Search for the cell housing the specified text and yield its [x, y] center coordinate. 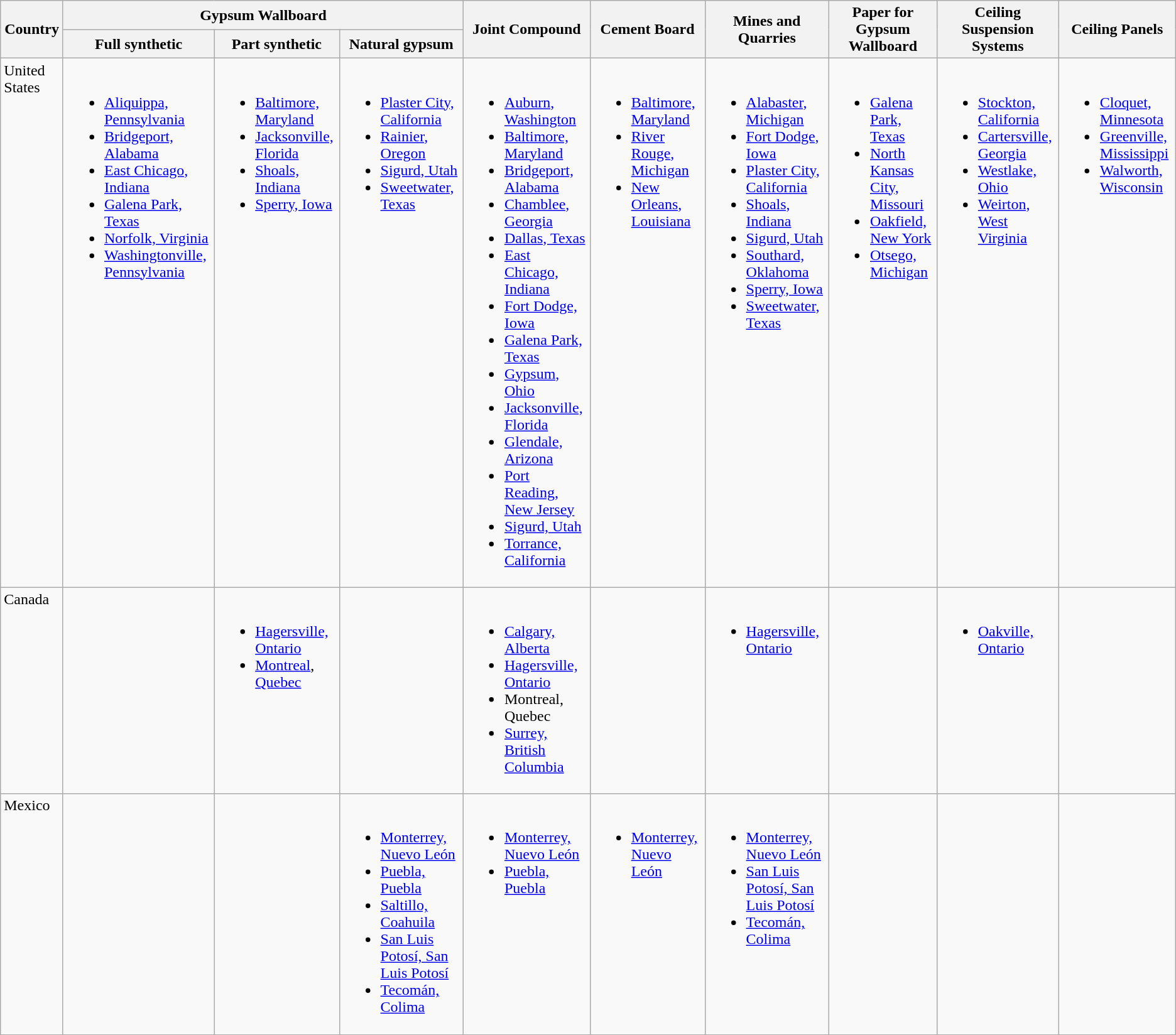
Cloquet, MinnesotaGreenville, MississippiWalworth, Wisconsin [1117, 323]
Monterrey, Nuevo León [647, 914]
Canada [32, 691]
Baltimore, MarylandJacksonville, FloridaShoals, IndianaSperry, Iowa [276, 323]
Full synthetic [138, 44]
Hagersville, Ontario [766, 691]
Monterrey, Nuevo LeónPuebla, PueblaSaltillo, CoahuilaSan Luis Potosí, San Luis PotosíTecomán, Colima [401, 914]
Galena Park, TexasNorth Kansas City, MissouriOakfield, New YorkOtsego, Michigan [883, 323]
Natural gypsum [401, 44]
Mexico [32, 914]
Oakville, Ontario [998, 691]
Part synthetic [276, 44]
Stockton, CaliforniaCartersville, GeorgiaWestlake, OhioWeirton, West Virginia [998, 323]
Hagersville, OntarioMontreal, Quebec [276, 691]
Gypsum Wallboard [263, 15]
Plaster City, CaliforniaRainier, OregonSigurd, UtahSweetwater, Texas [401, 323]
Calgary, AlbertaHagersville, OntarioMontreal, QuebecSurrey, British Columbia [526, 691]
Alabaster, MichiganFort Dodge, IowaPlaster City, CaliforniaShoals, IndianaSigurd, UtahSouthard, OklahomaSperry, IowaSweetwater, Texas [766, 323]
Monterrey, Nuevo LeónSan Luis Potosí, San Luis PotosíTecomán, Colima [766, 914]
Cement Board [647, 30]
Mines and Quarries [766, 30]
Ceiling Panels [1117, 30]
United States [32, 323]
Baltimore, MarylandRiver Rouge, MichiganNew Orleans, Louisiana [647, 323]
Paper for Gypsum Wallboard [883, 30]
Joint Compound [526, 30]
Monterrey, Nuevo LeónPuebla, Puebla [526, 914]
Aliquippa, PennsylvaniaBridgeport, AlabamaEast Chicago, IndianaGalena Park, TexasNorfolk, VirginiaWashingtonville, Pennsylvania [138, 323]
Ceiling Suspension Systems [998, 30]
Country [32, 30]
